Identify which cell holds the provided text, then report its [X, Y] central coordinate. 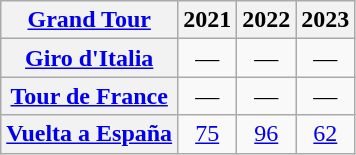
Grand Tour [90, 20]
2023 [326, 20]
Giro d'Italia [90, 58]
Vuelta a España [90, 134]
2021 [208, 20]
Tour de France [90, 96]
2022 [266, 20]
96 [266, 134]
75 [208, 134]
62 [326, 134]
